Find where the given text appears and provide that cell's center as [X, Y] coordinate. 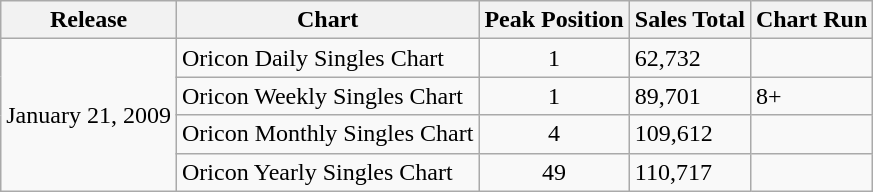
Chart [327, 20]
109,612 [690, 134]
4 [554, 134]
Chart Run [811, 20]
Oricon Yearly Singles Chart [327, 172]
January 21, 2009 [89, 115]
Peak Position [554, 20]
Oricon Monthly Singles Chart [327, 134]
110,717 [690, 172]
8+ [811, 96]
Oricon Weekly Singles Chart [327, 96]
49 [554, 172]
62,732 [690, 58]
Oricon Daily Singles Chart [327, 58]
89,701 [690, 96]
Sales Total [690, 20]
Release [89, 20]
